From the cell containing the given text, extract its center point as (X, Y) coordinate. 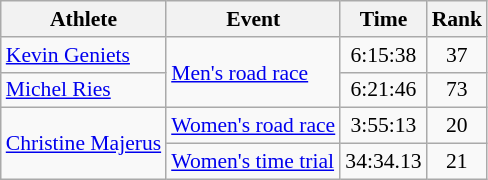
Women's time trial (253, 162)
37 (458, 55)
Time (383, 19)
34:34.13 (383, 162)
Athlete (84, 19)
Kevin Geniets (84, 55)
20 (458, 126)
Rank (458, 19)
3:55:13 (383, 126)
73 (458, 90)
Michel Ries (84, 90)
Event (253, 19)
Christine Majerus (84, 144)
21 (458, 162)
Men's road race (253, 72)
Women's road race (253, 126)
6:21:46 (383, 90)
6:15:38 (383, 55)
